Find where the given text appears and provide that cell's center as [x, y] coordinate. 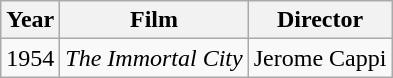
Film [154, 20]
Director [320, 20]
1954 [30, 58]
Jerome Cappi [320, 58]
The Immortal City [154, 58]
Year [30, 20]
